Determine the [X, Y] coordinate at the center of the cell enclosing the given text.  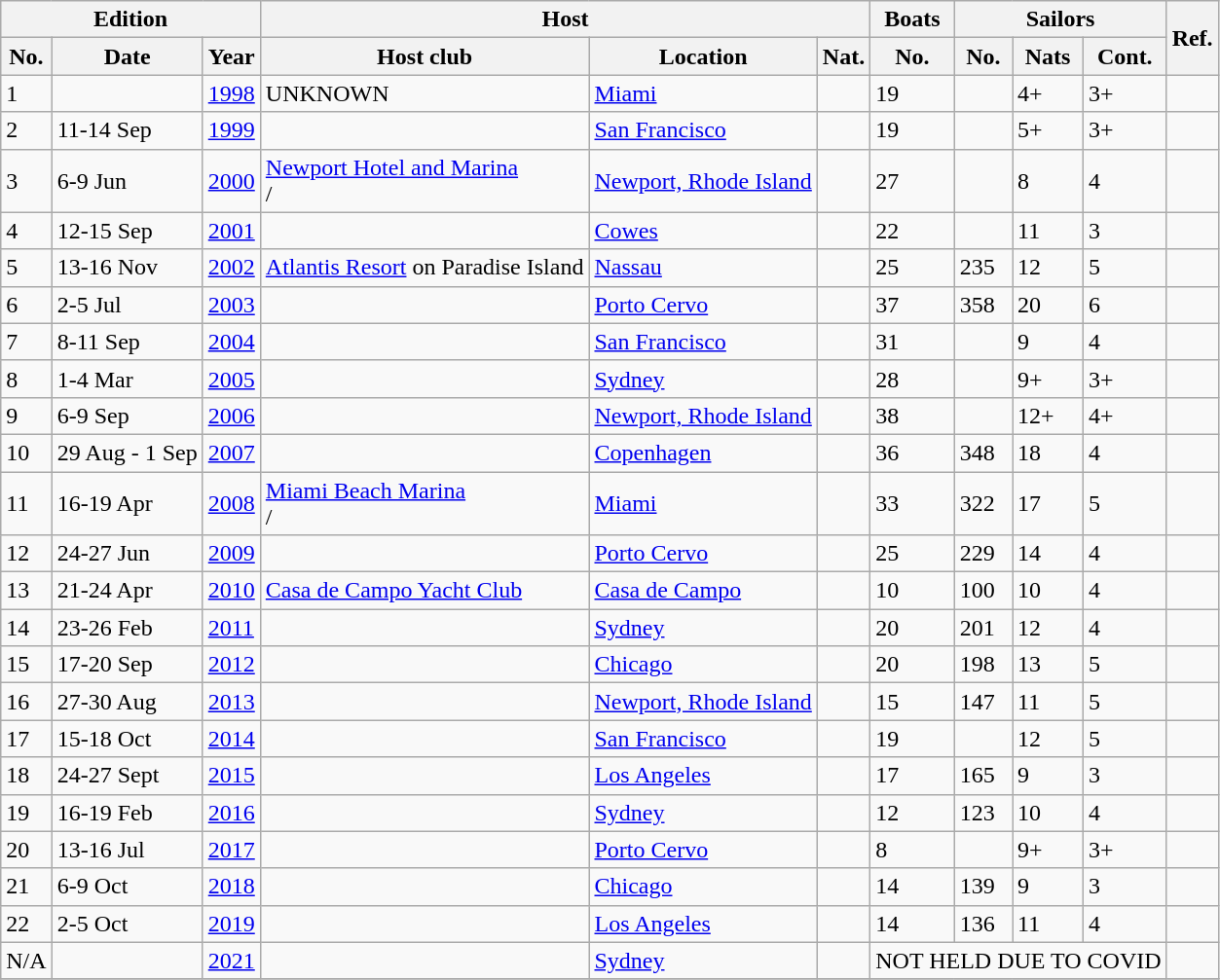
6-9 Sep [127, 416]
358 [983, 305]
27-30 Aug [127, 702]
2006 [232, 416]
1998 [232, 93]
2008 [232, 502]
13-16 Nov [127, 268]
2 [26, 130]
31 [912, 342]
Nassau [703, 268]
2018 [232, 887]
Boats [912, 19]
23-26 Feb [127, 628]
Ref. [1192, 38]
2019 [232, 924]
Copenhagen [703, 453]
Cowes [703, 231]
11-14 Sep [127, 130]
17-20 Sep [127, 665]
24-27 Sept [127, 776]
2004 [232, 342]
100 [983, 591]
28 [912, 379]
Cont. [1125, 56]
1 [26, 93]
235 [983, 268]
2005 [232, 379]
Sailors [1060, 19]
Nat. [843, 56]
16-19 Feb [127, 813]
1-4 Mar [127, 379]
2001 [232, 231]
2002 [232, 268]
229 [983, 554]
33 [912, 502]
2-5 Oct [127, 924]
12-15 Sep [127, 231]
2000 [232, 181]
15-18 Oct [127, 739]
36 [912, 453]
201 [983, 628]
27 [912, 181]
136 [983, 924]
2016 [232, 813]
37 [912, 305]
24-27 Jun [127, 554]
16 [26, 702]
2011 [232, 628]
Location [703, 56]
16-19 Apr [127, 502]
13-16 Jul [127, 850]
2017 [232, 850]
Date [127, 56]
2007 [232, 453]
Atlantis Resort on Paradise Island [425, 268]
21 [26, 887]
Casa de Campo Yacht Club [425, 591]
UNKNOWN [425, 93]
Host club [425, 56]
198 [983, 665]
123 [983, 813]
1999 [232, 130]
2013 [232, 702]
2014 [232, 739]
8-11 Sep [127, 342]
Host [565, 19]
Edition [130, 19]
2003 [232, 305]
29 Aug - 1 Sep [127, 453]
Year [232, 56]
Newport Hotel and Marina/ [425, 181]
322 [983, 502]
N/A [26, 961]
2009 [232, 554]
6-9 Oct [127, 887]
Casa de Campo [703, 591]
2-5 Jul [127, 305]
Miami Beach Marina/ [425, 502]
139 [983, 887]
2015 [232, 776]
5+ [1048, 130]
Nats [1048, 56]
2021 [232, 961]
38 [912, 416]
21-24 Apr [127, 591]
2010 [232, 591]
NOT HELD DUE TO COVID [1018, 961]
2012 [232, 665]
348 [983, 453]
165 [983, 776]
12+ [1048, 416]
6-9 Jun [127, 181]
7 [26, 342]
147 [983, 702]
